Search for the cell housing the specified text and yield its [X, Y] center coordinate. 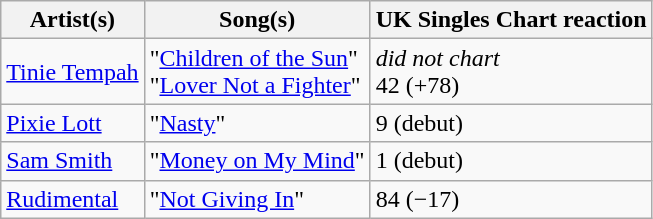
Rudimental [72, 199]
9 (debut) [511, 123]
Artist(s) [72, 20]
"Nasty" [257, 123]
Pixie Lott [72, 123]
Tinie Tempah [72, 72]
Song(s) [257, 20]
"Money on My Mind" [257, 161]
Sam Smith [72, 161]
"Not Giving In" [257, 199]
UK Singles Chart reaction [511, 20]
1 (debut) [511, 161]
84 (−17) [511, 199]
did not chart42 (+78) [511, 72]
"Children of the Sun""Lover Not a Fighter" [257, 72]
